Search for the cell housing the specified text and yield its [X, Y] center coordinate. 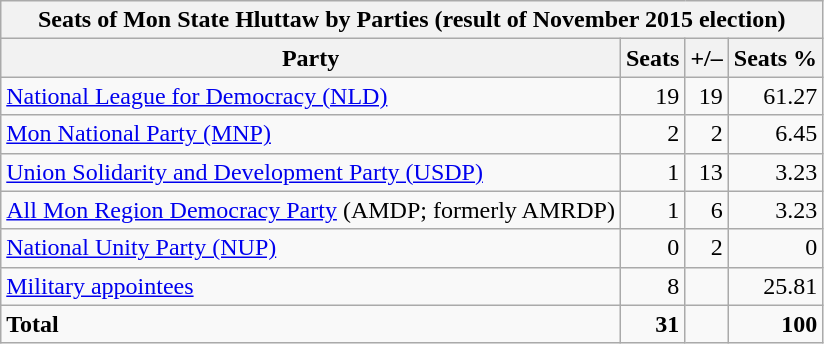
25.81 [775, 286]
Total [311, 324]
31 [652, 324]
61.27 [775, 96]
Union Solidarity and Development Party (USDP) [311, 172]
Mon National Party (MNP) [311, 134]
6.45 [775, 134]
National Unity Party (NUP) [311, 248]
All Mon Region Democracy Party (AMDP; formerly AMRDP) [311, 210]
+/– [706, 58]
6 [706, 210]
Seats [652, 58]
100 [775, 324]
13 [706, 172]
8 [652, 286]
Seats % [775, 58]
Military appointees [311, 286]
Party [311, 58]
Seats of Mon State Hluttaw by Parties (result of November 2015 election) [412, 20]
National League for Democracy (NLD) [311, 96]
